Identify which cell holds the provided text, then report its [X, Y] central coordinate. 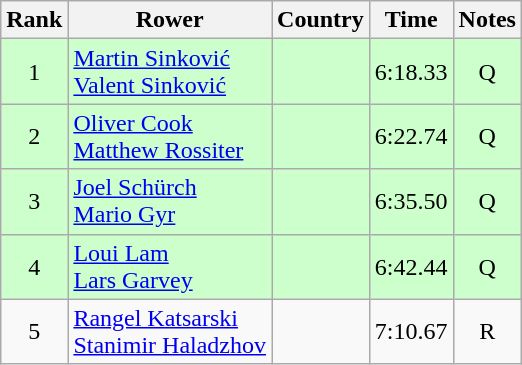
Martin SinkovićValent Sinković [170, 72]
7:10.67 [411, 332]
Oliver CookMatthew Rossiter [170, 136]
4 [34, 266]
2 [34, 136]
6:35.50 [411, 202]
Notes [487, 20]
Time [411, 20]
Rower [170, 20]
5 [34, 332]
1 [34, 72]
Joel SchürchMario Gyr [170, 202]
3 [34, 202]
Country [321, 20]
Rank [34, 20]
Rangel KatsarskiStanimir Haladzhov [170, 332]
Loui LamLars Garvey [170, 266]
6:22.74 [411, 136]
6:18.33 [411, 72]
6:42.44 [411, 266]
R [487, 332]
